Provide the (X, Y) coordinate of the cell's center where the given text is located.  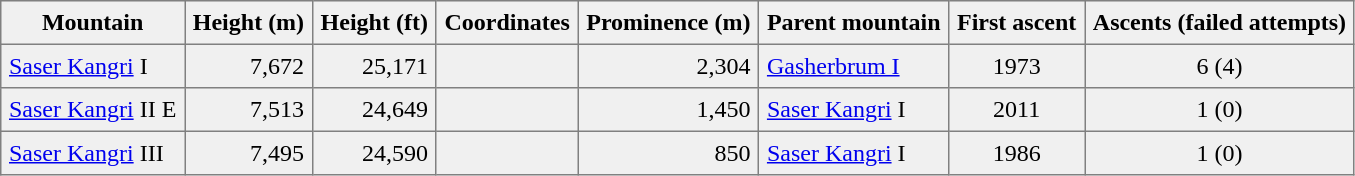
24,649 (374, 110)
Prominence (m) (668, 23)
Ascents (failed attempts) (1220, 23)
Height (ft) (374, 23)
7,672 (249, 66)
1,450 (668, 110)
Coordinates (507, 23)
24,590 (374, 153)
7,513 (249, 110)
2,304 (668, 66)
Saser Kangri III (93, 153)
6 (4) (1220, 66)
Gasherbrum I (854, 66)
Height (m) (249, 23)
First ascent (1017, 23)
2011 (1017, 110)
Parent mountain (854, 23)
Saser Kangri II E (93, 110)
850 (668, 153)
7,495 (249, 153)
1986 (1017, 153)
Mountain (93, 23)
25,171 (374, 66)
1973 (1017, 66)
